Extract the [x, y] coordinate from the center of the cell holding the provided text.  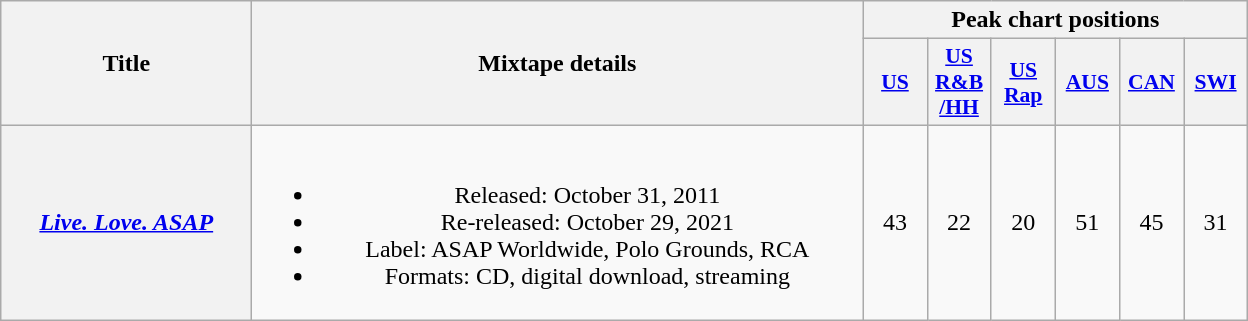
CAN [1151, 82]
22 [959, 222]
USRap [1023, 82]
43 [895, 222]
Released: October 31, 2011Re-released: October 29, 2021Label: ASAP Worldwide, Polo Grounds, RCAFormats: CD, digital download, streaming [558, 222]
Mixtape details [558, 64]
51 [1087, 222]
SWI [1216, 82]
AUS [1087, 82]
US [895, 82]
Peak chart positions [1056, 20]
20 [1023, 222]
Title [126, 64]
USR&B/HH [959, 82]
Live. Love. ASAP [126, 222]
45 [1151, 222]
31 [1216, 222]
